Extract the (x, y) coordinate from the center of the cell holding the provided text.  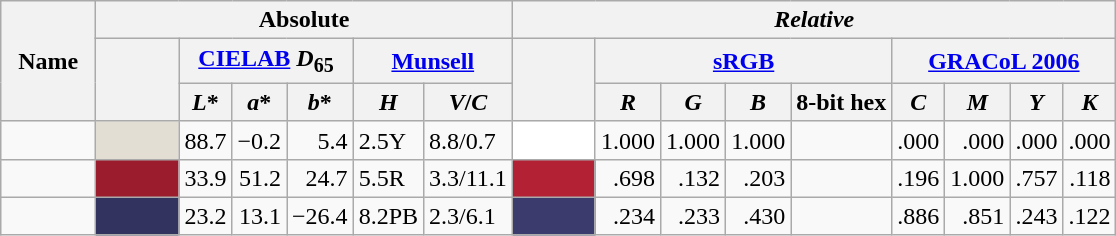
.851 (978, 216)
B (758, 102)
.132 (694, 178)
5.5R (388, 178)
K (1090, 102)
2.3/6.1 (468, 216)
C (918, 102)
5.4 (320, 140)
Munsell (432, 61)
.196 (918, 178)
.122 (1090, 216)
.118 (1090, 178)
L* (206, 102)
R (628, 102)
8.2PB (388, 216)
.886 (918, 216)
a* (260, 102)
.233 (694, 216)
Name (48, 61)
Relative (814, 20)
.234 (628, 216)
V/C (468, 102)
13.1 (260, 216)
51.2 (260, 178)
8-bit hex (842, 102)
−26.4 (320, 216)
Absolute (304, 20)
M (978, 102)
23.2 (206, 216)
2.5Y (388, 140)
.698 (628, 178)
3.3/11.1 (468, 178)
24.7 (320, 178)
Y (1036, 102)
.203 (758, 178)
CIELAB D65 (266, 61)
sRGB (743, 61)
33.9 (206, 178)
.430 (758, 216)
b* (320, 102)
.243 (1036, 216)
G (694, 102)
88.7 (206, 140)
H (388, 102)
.757 (1036, 178)
GRACoL 2006 (1004, 61)
8.8/0.7 (468, 140)
−0.2 (260, 140)
